Find where the given text appears and provide that cell's center as [x, y] coordinate. 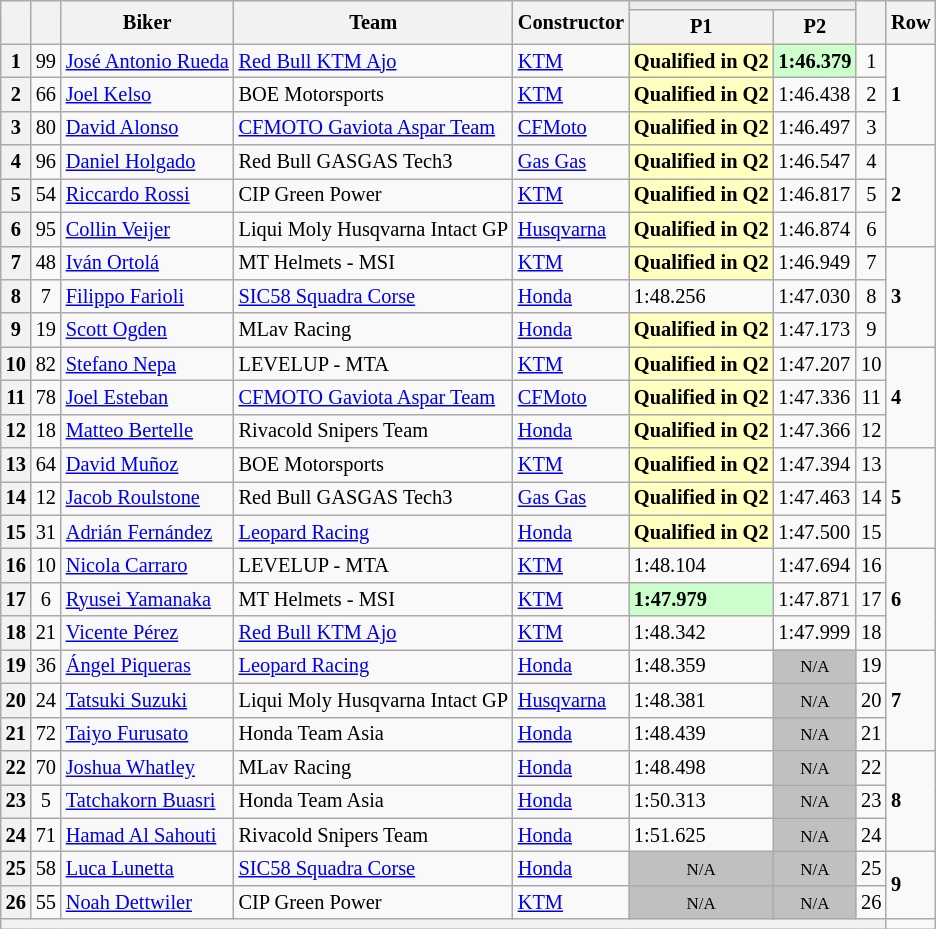
1:46.949 [814, 263]
1:47.173 [814, 330]
1:47.999 [814, 633]
Filippo Farioli [148, 296]
1:48.498 [701, 767]
Ángel Piqueras [148, 666]
82 [46, 364]
1:46.497 [814, 128]
Noah Dettwiler [148, 902]
Scott Ogden [148, 330]
Joel Esteban [148, 397]
Taiyo Furusato [148, 734]
Jacob Roulstone [148, 498]
70 [46, 767]
31 [46, 532]
72 [46, 734]
1:48.381 [701, 700]
Daniel Holgado [148, 162]
Luca Lunetta [148, 868]
1:46.817 [814, 195]
1:50.313 [701, 801]
Team [374, 22]
66 [46, 94]
1:47.500 [814, 532]
P1 [701, 27]
1:47.207 [814, 364]
David Muñoz [148, 465]
Iván Ortolá [148, 263]
Matteo Bertelle [148, 431]
1:47.394 [814, 465]
36 [46, 666]
1:51.625 [701, 835]
Constructor [571, 22]
Nicola Carraro [148, 565]
Riccardo Rossi [148, 195]
78 [46, 397]
96 [46, 162]
Tatchakorn Buasri [148, 801]
1:48.256 [701, 296]
54 [46, 195]
1:47.366 [814, 431]
Tatsuki Suzuki [148, 700]
1:47.979 [701, 599]
Stefano Nepa [148, 364]
1:48.104 [701, 565]
1:48.439 [701, 734]
Biker [148, 22]
Ryusei Yamanaka [148, 599]
Collin Veijer [148, 229]
Hamad Al Sahouti [148, 835]
71 [46, 835]
Row [910, 22]
1:47.694 [814, 565]
1:47.030 [814, 296]
55 [46, 902]
1:48.359 [701, 666]
64 [46, 465]
99 [46, 61]
P2 [814, 27]
1:47.336 [814, 397]
1:48.342 [701, 633]
1:47.463 [814, 498]
48 [46, 263]
Joshua Whatley [148, 767]
1:47.871 [814, 599]
1:46.438 [814, 94]
95 [46, 229]
80 [46, 128]
1:46.874 [814, 229]
Joel Kelso [148, 94]
David Alonso [148, 128]
José Antonio Rueda [148, 61]
Adrián Fernández [148, 532]
1:46.547 [814, 162]
Vicente Pérez [148, 633]
1:46.379 [814, 61]
58 [46, 868]
